Pinpoint the cell where the given text exists, returning its [x, y] midpoint coordinate. 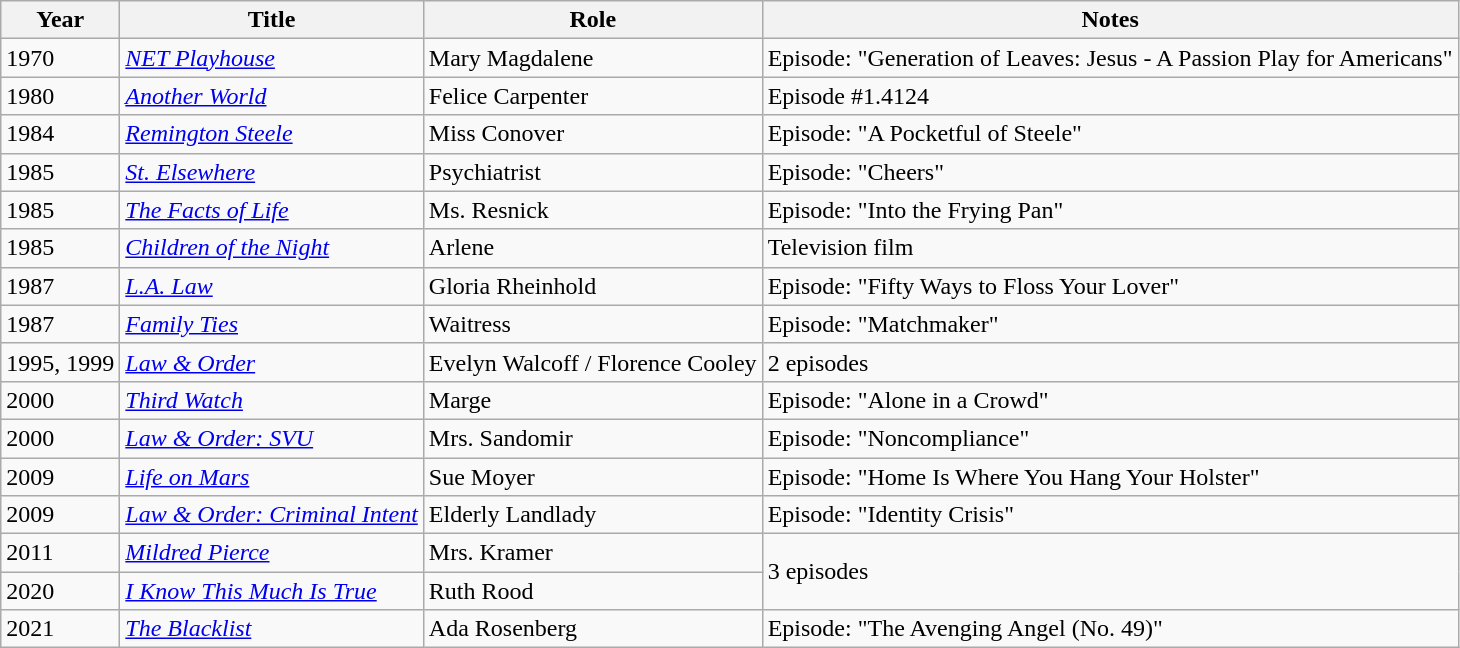
Year [60, 20]
Ruth Rood [592, 591]
Episode: "A Pocketful of Steele" [1110, 134]
Role [592, 20]
2011 [60, 553]
Mrs. Sandomir [592, 438]
Family Ties [272, 324]
Episode #1.4124 [1110, 96]
Episode: "Into the Frying Pan" [1110, 210]
Evelyn Walcoff / Florence Cooley [592, 362]
Elderly Landlady [592, 515]
Episode: "Generation of Leaves: Jesus - A Passion Play for Americans" [1110, 58]
1984 [60, 134]
1995, 1999 [60, 362]
Mrs. Kramer [592, 553]
3 episodes [1110, 572]
Remington Steele [272, 134]
Marge [592, 400]
2020 [60, 591]
1970 [60, 58]
Mildred Pierce [272, 553]
The Facts of Life [272, 210]
Children of the Night [272, 248]
L.A. Law [272, 286]
Law & Order: SVU [272, 438]
Waitress [592, 324]
1980 [60, 96]
Episode: "Identity Crisis" [1110, 515]
The Blacklist [272, 629]
Episode: "Cheers" [1110, 172]
St. Elsewhere [272, 172]
Miss Conover [592, 134]
Life on Mars [272, 477]
Mary Magdalene [592, 58]
Felice Carpenter [592, 96]
2 episodes [1110, 362]
Law & Order [272, 362]
Ms. Resnick [592, 210]
Notes [1110, 20]
Law & Order: Criminal Intent [272, 515]
I Know This Much Is True [272, 591]
Sue Moyer [592, 477]
Episode: "Home Is Where You Hang Your Holster" [1110, 477]
Television film [1110, 248]
Arlene [592, 248]
Episode: "The Avenging Angel (No. 49)" [1110, 629]
Episode: "Alone in a Crowd" [1110, 400]
Psychiatrist [592, 172]
Gloria Rheinhold [592, 286]
Third Watch [272, 400]
Title [272, 20]
Another World [272, 96]
Episode: "Noncompliance" [1110, 438]
NET Playhouse [272, 58]
Ada Rosenberg [592, 629]
Episode: "Fifty Ways to Floss Your Lover" [1110, 286]
Episode: "Matchmaker" [1110, 324]
2021 [60, 629]
